Search for the cell housing the specified text and yield its (x, y) center coordinate. 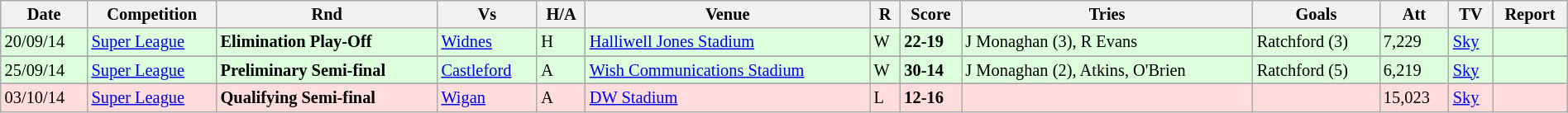
Wigan (488, 97)
H (561, 42)
DW Stadium (728, 97)
Report (1530, 14)
Date (45, 14)
Widnes (488, 42)
J Monaghan (2), Atkins, O'Brien (1107, 70)
Tries (1107, 14)
L (885, 97)
R (885, 14)
Goals (1317, 14)
Att (1414, 14)
Elimination Play-Off (327, 42)
Qualifying Semi-final (327, 97)
Preliminary Semi-final (327, 70)
12-16 (931, 97)
Wish Communications Stadium (728, 70)
H/A (561, 14)
7,229 (1414, 42)
25/09/14 (45, 70)
Halliwell Jones Stadium (728, 42)
30-14 (931, 70)
Score (931, 14)
J Monaghan (3), R Evans (1107, 42)
20/09/14 (45, 42)
TV (1470, 14)
Ratchford (3) (1317, 42)
Venue (728, 14)
15,023 (1414, 97)
03/10/14 (45, 97)
Ratchford (5) (1317, 70)
22-19 (931, 42)
Rnd (327, 14)
Vs (488, 14)
Competition (152, 14)
Castleford (488, 70)
6,219 (1414, 70)
